Scan for the cell matching the given text and deliver its [X, Y] coordinate at center. 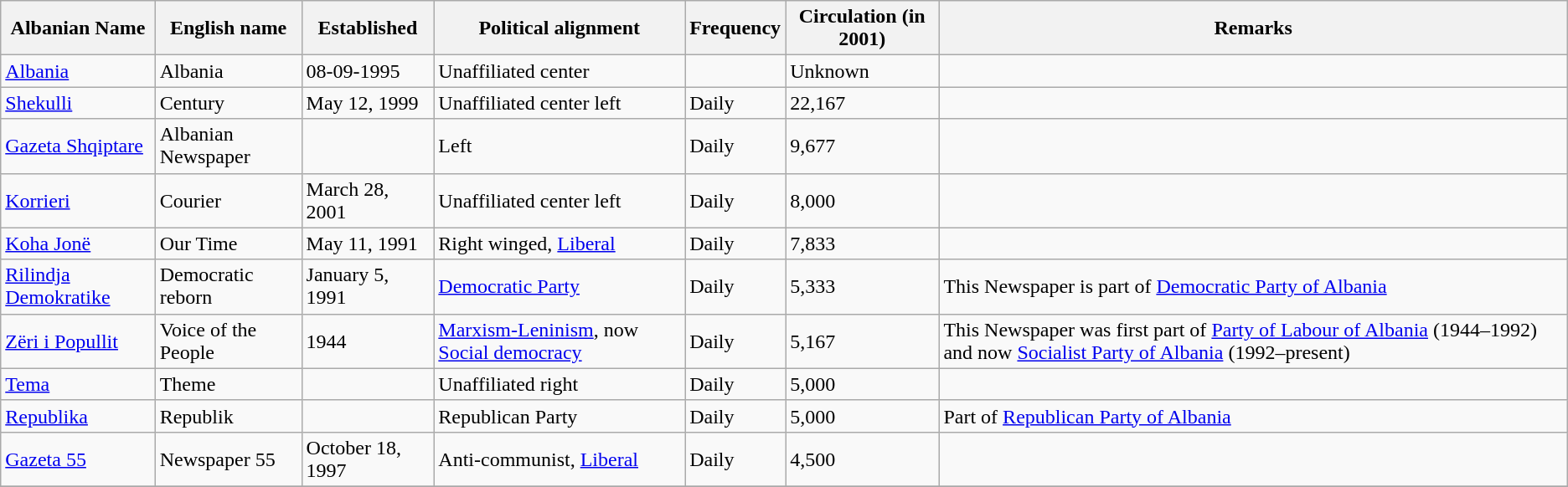
May 11, 1991 [368, 243]
Republika [78, 416]
Unknown [863, 71]
5,333 [863, 286]
Courier [228, 201]
Voice of the People [228, 341]
Unaffiliated right [560, 384]
4,500 [863, 459]
22,167 [863, 103]
Frequency [735, 28]
Century [228, 103]
This Newspaper was first part of Party of Labour of Albania (1944–1992) and now Socialist Party of Albania (1992–present) [1253, 341]
Gazeta 55 [78, 459]
Albanian Newspaper [228, 146]
Rilindja Demokratike [78, 286]
Shekulli [78, 103]
January 5, 1991 [368, 286]
March 28, 2001 [368, 201]
Marxism-Leninism, now Social democracy [560, 341]
Republik [228, 416]
Political alignment [560, 28]
Korrieri [78, 201]
October 18, 1997 [368, 459]
8,000 [863, 201]
Albanian Name [78, 28]
Tema [78, 384]
Right winged, Liberal [560, 243]
May 12, 1999 [368, 103]
English name [228, 28]
Remarks [1253, 28]
Republican Party [560, 416]
Gazeta Shqiptare [78, 146]
Zëri i Popullit [78, 341]
Theme [228, 384]
Anti-communist, Liberal [560, 459]
1944 [368, 341]
Newspaper 55 [228, 459]
Democratic Party [560, 286]
Unaffiliated center [560, 71]
Circulation (in 2001) [863, 28]
Democratic reborn [228, 286]
5,167 [863, 341]
7,833 [863, 243]
Established [368, 28]
Left [560, 146]
08-09-1995 [368, 71]
This Newspaper is part of Democratic Party of Albania [1253, 286]
Part of Republican Party of Albania [1253, 416]
Koha Jonë [78, 243]
9,677 [863, 146]
Our Time [228, 243]
